Determine the [x, y] coordinate at the center of the cell enclosing the given text.  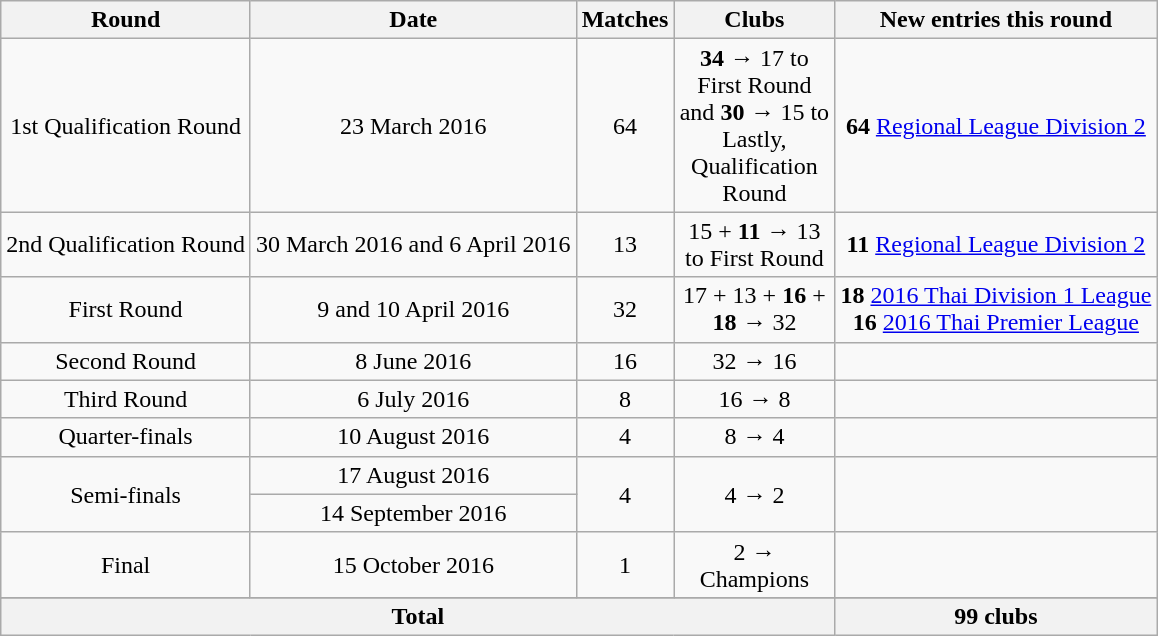
10 August 2016 [413, 437]
16 → 8 [754, 399]
14 September 2016 [413, 513]
64 Regional League Division 2 [996, 126]
1 [625, 564]
6 July 2016 [413, 399]
Total [418, 616]
13 [625, 244]
1st Qualification Round [126, 126]
Date [413, 20]
Second Round [126, 361]
8 [625, 399]
16 [625, 361]
Semi-finals [126, 494]
Final [126, 564]
8 June 2016 [413, 361]
Round [126, 20]
8 → 4 [754, 437]
Quarter-finals [126, 437]
First Round [126, 310]
23 March 2016 [413, 126]
9 and 10 April 2016 [413, 310]
17 + 13 + 16 + 18 → 32 [754, 310]
30 March 2016 and 6 April 2016 [413, 244]
Third Round [126, 399]
32 [625, 310]
2nd Qualification Round [126, 244]
New entries this round [996, 20]
Clubs [754, 20]
99 clubs [996, 616]
32 → 16 [754, 361]
15 October 2016 [413, 564]
11 Regional League Division 2 [996, 244]
2 → Champions [754, 564]
34 → 17 to First Round and 30 → 15 to Lastly, Qualification Round [754, 126]
64 [625, 126]
18 2016 Thai Division 1 League16 2016 Thai Premier League [996, 310]
15 + 11 → 13 to First Round [754, 244]
17 August 2016 [413, 475]
Matches [625, 20]
4 → 2 [754, 494]
